Pinpoint the cell where the given text exists, returning its (x, y) midpoint coordinate. 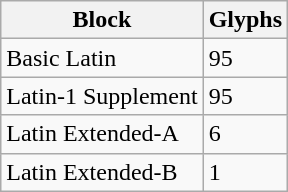
6 (245, 134)
Latin Extended-B (102, 172)
Latin-1 Supplement (102, 96)
1 (245, 172)
Glyphs (245, 20)
Basic Latin (102, 58)
Latin Extended-A (102, 134)
Block (102, 20)
